Search for the cell housing the specified text and yield its (X, Y) center coordinate. 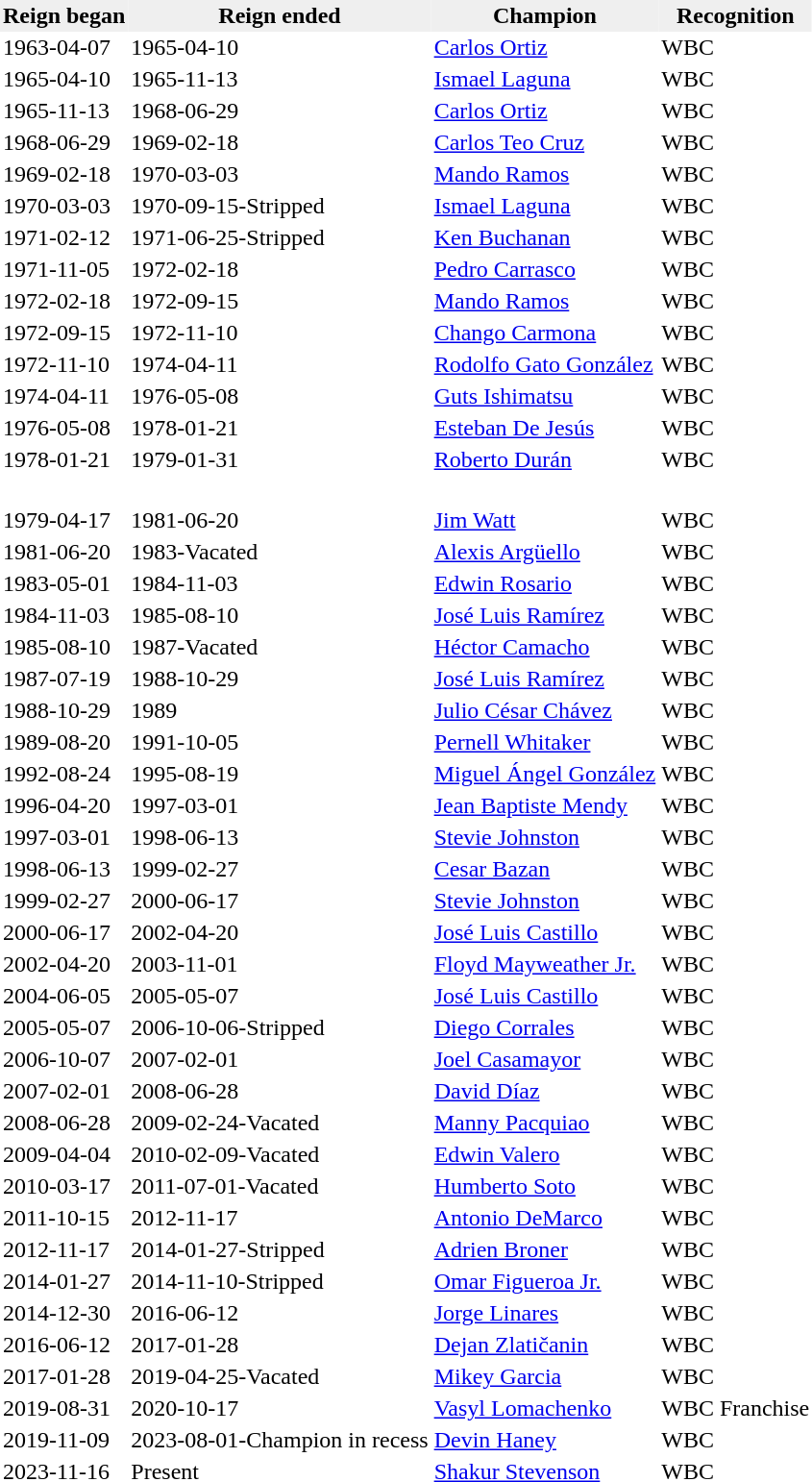
1987-Vacated (279, 648)
Carlos Teo Cruz (546, 142)
Humberto Soto (546, 1186)
Roberto Durán (546, 459)
Jorge Linares (546, 1313)
Omar Figueroa Jr. (546, 1282)
Jim Watt (546, 521)
1992-08-24 (63, 775)
Manny Pacquiao (546, 1123)
2009-02-24-Vacated (279, 1123)
Cesar Bazan (546, 869)
Floyd Mayweather Jr. (546, 965)
1971-06-25-Stripped (279, 238)
Miguel Ángel González (546, 775)
2006-10-07 (63, 1059)
1995-08-19 (279, 775)
1983-Vacated (279, 552)
2010-02-09-Vacated (279, 1155)
WBC Franchise (735, 1409)
Recognition (735, 15)
1979-04-17 (63, 521)
2014-12-30 (63, 1313)
Edwin Rosario (546, 584)
2006-10-06-Stripped (279, 1028)
1963-04-07 (63, 48)
Julio César Chávez (546, 711)
2020-10-17 (279, 1409)
Dejan Zlatičanin (546, 1346)
2019-04-25-Vacated (279, 1376)
1989 (279, 711)
Antonio DeMarco (546, 1219)
2004-06-05 (63, 996)
1983-05-01 (63, 584)
Pedro Carrasco (546, 269)
2011-07-01-Vacated (279, 1186)
2019-08-31 (63, 1409)
1970-09-15-Stripped (279, 206)
2009-04-04 (63, 1155)
2019-11-09 (63, 1440)
Rodolfo Gato González (546, 365)
Adrien Broner (546, 1249)
Pernell Whitaker (546, 742)
Reign ended (279, 15)
Guts Ishimatsu (546, 396)
2010-03-17 (63, 1186)
2023-08-01-Champion in recess (279, 1440)
1987-07-19 (63, 679)
Ken Buchanan (546, 238)
1996-04-20 (63, 805)
Héctor Camacho (546, 648)
Devin Haney (546, 1440)
2014-01-27 (63, 1282)
David Díaz (546, 1092)
Joel Casamayor (546, 1059)
1991-10-05 (279, 742)
Diego Corrales (546, 1028)
1971-02-12 (63, 238)
Mikey Garcia (546, 1376)
1989-08-20 (63, 742)
Chango Carmona (546, 333)
2003-11-01 (279, 965)
2014-11-10-Stripped (279, 1282)
Edwin Valero (546, 1155)
2014-01-27-Stripped (279, 1249)
Vasyl Lomachenko (546, 1409)
Esteban De Jesús (546, 429)
Jean Baptiste Mendy (546, 805)
Alexis Argüello (546, 552)
Champion (546, 15)
2011-10-15 (63, 1219)
1971-11-05 (63, 269)
Reign began (63, 15)
1979-01-31 (279, 459)
